Locate the cell with the specified text and output its [X, Y] center coordinate. 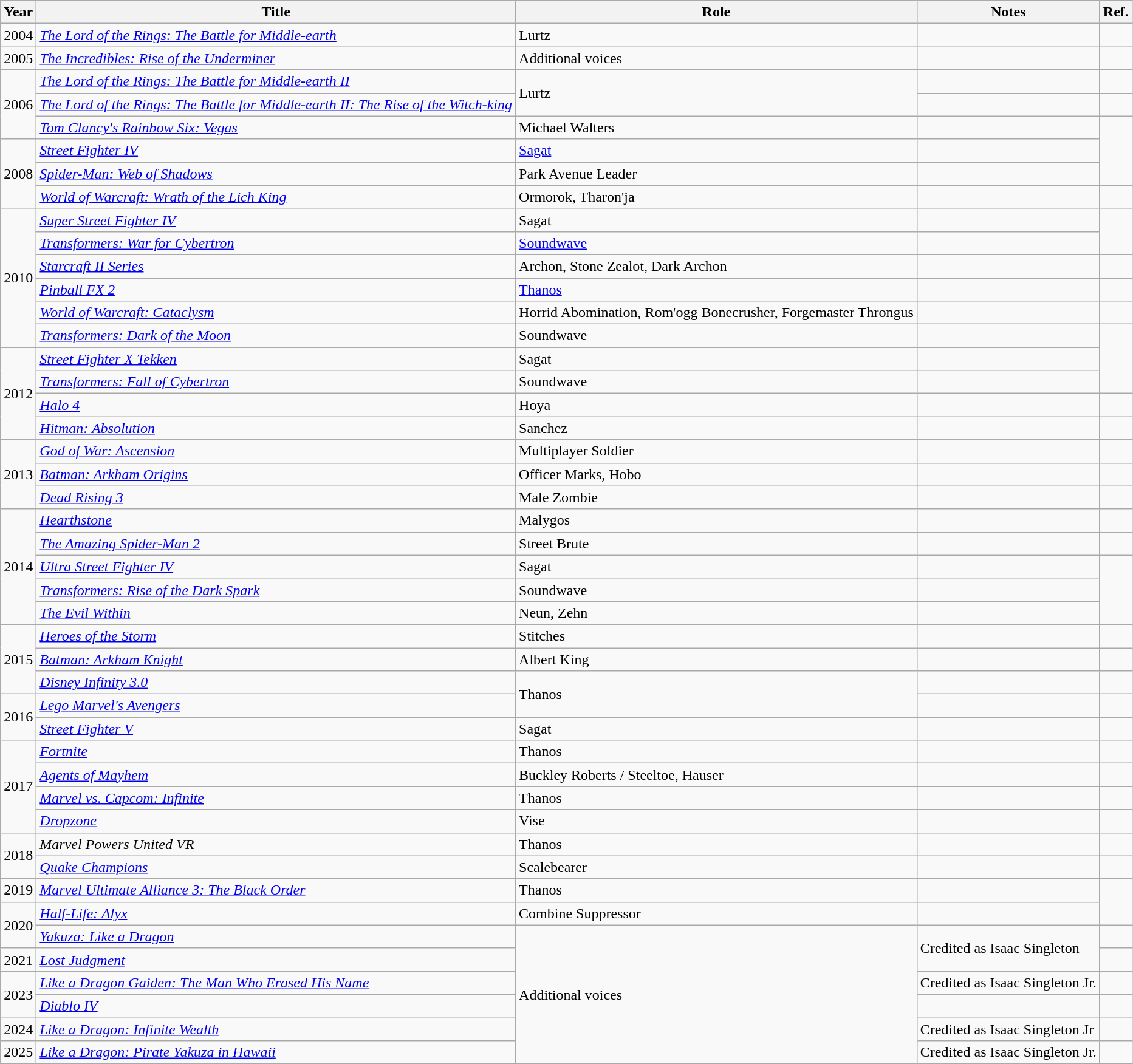
Officer Marks, Hobo [717, 474]
2006 [18, 104]
Lost Judgment [276, 960]
Like a Dragon: Pirate Yakuza in Hawaii [276, 1052]
Batman: Arkham Origins [276, 474]
Combine Suppressor [717, 913]
Title [276, 12]
Hitman: Absolution [276, 428]
Ref. [1115, 12]
2016 [18, 717]
Quake Champions [276, 867]
Street Brute [717, 544]
2004 [18, 35]
2020 [18, 925]
Role [717, 12]
2010 [18, 278]
2019 [18, 890]
Hearthstone [276, 520]
Disney Infinity 3.0 [276, 683]
2024 [18, 1029]
Like a Dragon Gaiden: The Man Who Erased His Name [276, 983]
Spider-Man: Web of Shadows [276, 174]
Notes [1008, 12]
Stitches [717, 636]
Dropzone [276, 821]
Batman: Arkham Knight [276, 659]
Michael Walters [717, 128]
Tom Clancy's Rainbow Six: Vegas [276, 128]
2023 [18, 994]
Transformers: War for Cybertron [276, 243]
Scalebearer [717, 867]
Marvel vs. Capcom: Infinite [276, 798]
The Lord of the Rings: The Battle for Middle-earth II [276, 81]
Halo 4 [276, 405]
Super Street Fighter IV [276, 220]
Transformers: Rise of the Dark Spark [276, 590]
Year [18, 12]
The Incredibles: Rise of the Underminer [276, 58]
Sanchez [717, 428]
Credited as Isaac Singleton Jr [1008, 1029]
2014 [18, 567]
Street Fighter V [276, 729]
Vise [717, 821]
The Lord of the Rings: The Battle for Middle-earth [276, 35]
2025 [18, 1052]
2018 [18, 856]
Ormorok, Tharon'ja [717, 197]
Credited as Isaac Singleton [1008, 948]
The Amazing Spider-Man 2 [276, 544]
Street Fighter X Tekken [276, 359]
Pinball FX 2 [276, 290]
Lego Marvel's Avengers [276, 706]
Dead Rising 3 [276, 497]
Street Fighter IV [276, 151]
Malygos [717, 520]
Yakuza: Like a Dragon [276, 936]
Park Avenue Leader [717, 174]
World of Warcraft: Wrath of the Lich King [276, 197]
Ultra Street Fighter IV [276, 567]
Fortnite [276, 752]
Heroes of the Storm [276, 636]
Marvel Powers United VR [276, 844]
Agents of Mayhem [276, 775]
2008 [18, 174]
2012 [18, 394]
Diablo IV [276, 1006]
Horrid Abomination, Rom'ogg Bonecrusher, Forgemaster Throngus [717, 313]
2017 [18, 786]
Like a Dragon: Infinite Wealth [276, 1029]
Buckley Roberts / Steeltoe, Hauser [717, 775]
Albert King [717, 659]
2021 [18, 960]
Archon, Stone Zealot, Dark Archon [717, 266]
God of War: Ascension [276, 451]
Transformers: Fall of Cybertron [276, 382]
2015 [18, 659]
Marvel Ultimate Alliance 3: The Black Order [276, 890]
Multiplayer Soldier [717, 451]
The Evil Within [276, 613]
World of Warcraft: Cataclysm [276, 313]
Neun, Zehn [717, 613]
2005 [18, 58]
2013 [18, 474]
The Lord of the Rings: The Battle for Middle-earth II: The Rise of the Witch-king [276, 104]
Transformers: Dark of the Moon [276, 336]
Hoya [717, 405]
Starcraft II Series [276, 266]
Male Zombie [717, 497]
Half-Life: Alyx [276, 913]
